Extract the (x, y) coordinate from the center of the cell holding the provided text.  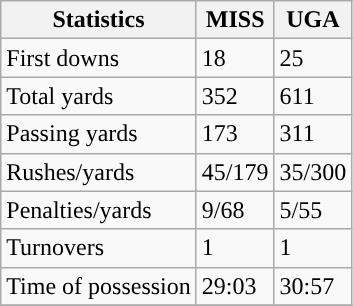
UGA (313, 20)
352 (235, 96)
173 (235, 134)
Statistics (99, 20)
18 (235, 58)
Time of possession (99, 286)
MISS (235, 20)
Penalties/yards (99, 210)
First downs (99, 58)
Passing yards (99, 134)
Total yards (99, 96)
311 (313, 134)
29:03 (235, 286)
5/55 (313, 210)
Rushes/yards (99, 172)
30:57 (313, 286)
9/68 (235, 210)
45/179 (235, 172)
611 (313, 96)
35/300 (313, 172)
Turnovers (99, 248)
25 (313, 58)
